Locate the cell with the specified text and output its [X, Y] center coordinate. 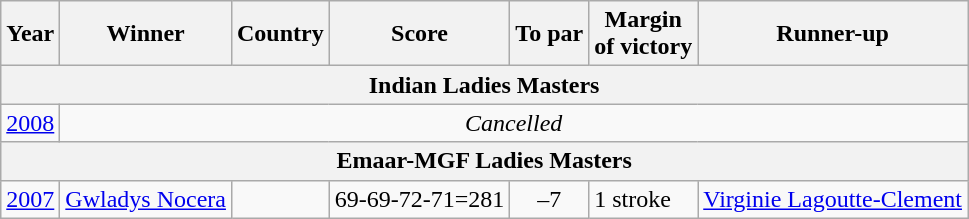
Score [420, 34]
Virginie Lagoutte-Clement [833, 199]
Country [280, 34]
–7 [550, 199]
69-69-72-71=281 [420, 199]
Emaar-MGF Ladies Masters [484, 161]
1 stroke [644, 199]
Marginof victory [644, 34]
Year [30, 34]
To par [550, 34]
Cancelled [514, 123]
2007 [30, 199]
Indian Ladies Masters [484, 85]
Gwladys Nocera [146, 199]
2008 [30, 123]
Winner [146, 34]
Runner-up [833, 34]
